Return the [x, y] coordinate for the center point of the cell that contains the specified text.  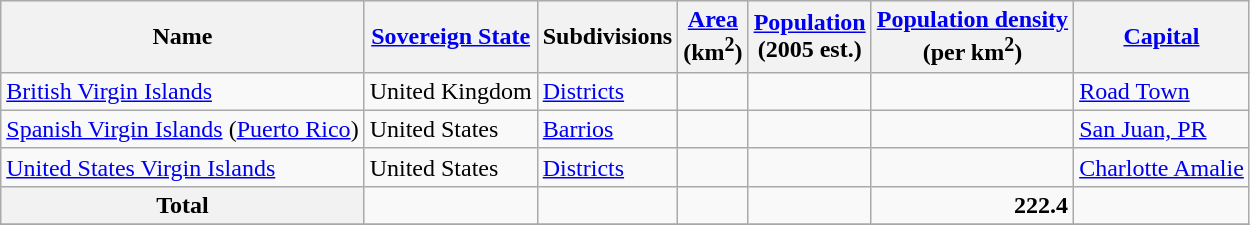
San Juan, PR [1162, 129]
Population density(per km2) [972, 37]
Charlotte Amalie [1162, 167]
Area(km2) [713, 37]
Sovereign State [450, 37]
Total [182, 205]
Capital [1162, 37]
United Kingdom [450, 91]
Name [182, 37]
United States Virgin Islands [182, 167]
Barrios [607, 129]
British Virgin Islands [182, 91]
Road Town [1162, 91]
Subdivisions [607, 37]
Spanish Virgin Islands (Puerto Rico) [182, 129]
Population(2005 est.) [810, 37]
222.4 [972, 205]
